Locate the cell with the specified text and output its (X, Y) center coordinate. 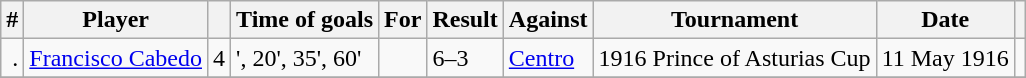
Centro (548, 58)
. (12, 58)
Date (945, 20)
4 (218, 58)
Result (465, 20)
6–3 (465, 58)
Against (548, 20)
Francisco Cabedo (116, 58)
Time of goals (305, 20)
', 20', 35', 60' (305, 58)
For (403, 20)
11 May 1916 (945, 58)
Tournament (734, 20)
Player (116, 20)
1916 Prince of Asturias Cup (734, 58)
# (12, 20)
